Locate the cell with the specified text and output its (X, Y) center coordinate. 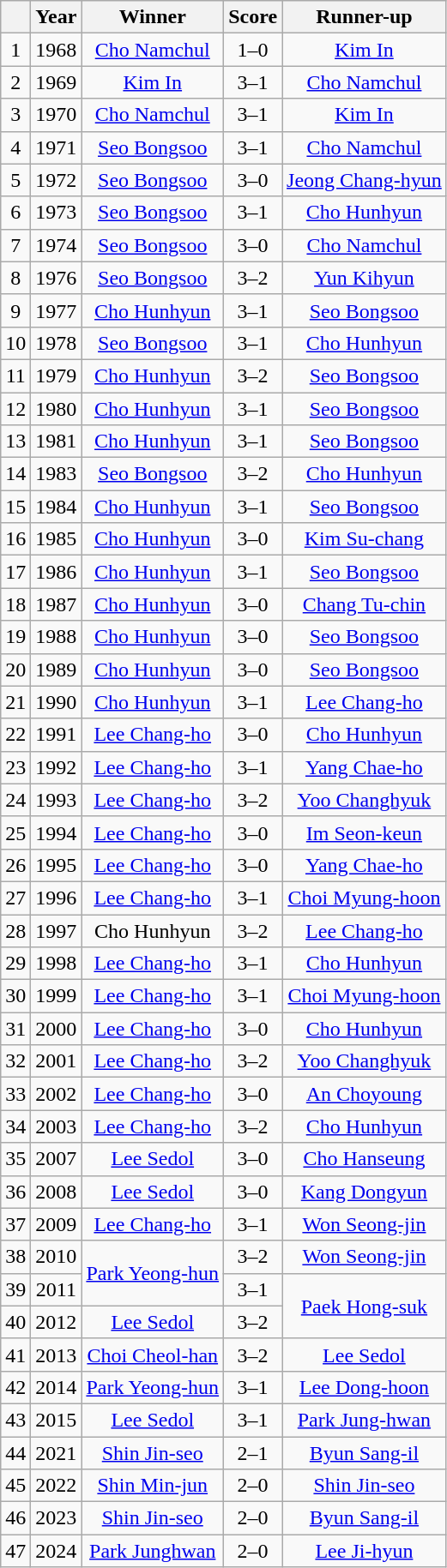
1998 (57, 964)
Lee Ji-hyun (365, 1551)
2021 (57, 1453)
27 (15, 898)
36 (15, 1192)
43 (15, 1420)
1970 (57, 115)
1978 (57, 343)
Score (253, 17)
20 (15, 670)
Shin Min-jun (153, 1486)
1994 (57, 832)
32 (15, 1061)
12 (15, 409)
1989 (57, 670)
1993 (57, 800)
18 (15, 604)
2022 (57, 1486)
11 (15, 375)
1997 (57, 930)
22 (15, 735)
31 (15, 1029)
21 (15, 702)
2–1 (253, 1453)
1977 (57, 310)
10 (15, 343)
An Choyoung (365, 1094)
1991 (57, 735)
3 (15, 115)
2013 (57, 1355)
1983 (57, 474)
Kim Su-chang (365, 539)
23 (15, 767)
2009 (57, 1224)
2001 (57, 1061)
2024 (57, 1551)
9 (15, 310)
1973 (57, 213)
2002 (57, 1094)
Paek Hong-suk (365, 1306)
6 (15, 213)
2003 (57, 1126)
Kang Dongyun (365, 1192)
2014 (57, 1387)
24 (15, 800)
2007 (57, 1159)
Jeong Chang-hyun (365, 180)
2012 (57, 1322)
1987 (57, 604)
15 (15, 507)
Winner (153, 17)
35 (15, 1159)
Year (57, 17)
1986 (57, 572)
Cho Hanseung (365, 1159)
4 (15, 147)
Yun Kihyun (365, 278)
45 (15, 1486)
16 (15, 539)
37 (15, 1224)
1976 (57, 278)
1968 (57, 50)
Im Seon-keun (365, 832)
1999 (57, 996)
42 (15, 1387)
2015 (57, 1420)
1995 (57, 865)
Park Jung-hwan (365, 1420)
2011 (57, 1289)
1971 (57, 147)
1985 (57, 539)
1 (15, 50)
46 (15, 1518)
40 (15, 1322)
5 (15, 180)
2 (15, 82)
39 (15, 1289)
30 (15, 996)
17 (15, 572)
34 (15, 1126)
1990 (57, 702)
14 (15, 474)
2000 (57, 1029)
Park Junghwan (153, 1551)
1996 (57, 898)
1984 (57, 507)
1969 (57, 82)
13 (15, 442)
2023 (57, 1518)
Choi Cheol-han (153, 1355)
44 (15, 1453)
25 (15, 832)
Chang Tu-chin (365, 604)
2010 (57, 1257)
8 (15, 278)
41 (15, 1355)
1988 (57, 637)
1–0 (253, 50)
38 (15, 1257)
2008 (57, 1192)
33 (15, 1094)
1974 (57, 245)
1980 (57, 409)
19 (15, 637)
1972 (57, 180)
1979 (57, 375)
26 (15, 865)
7 (15, 245)
1981 (57, 442)
28 (15, 930)
Lee Dong-hoon (365, 1387)
47 (15, 1551)
Runner-up (365, 17)
1992 (57, 767)
29 (15, 964)
